Return the (x, y) coordinate for the center point of the cell that contains the specified text.  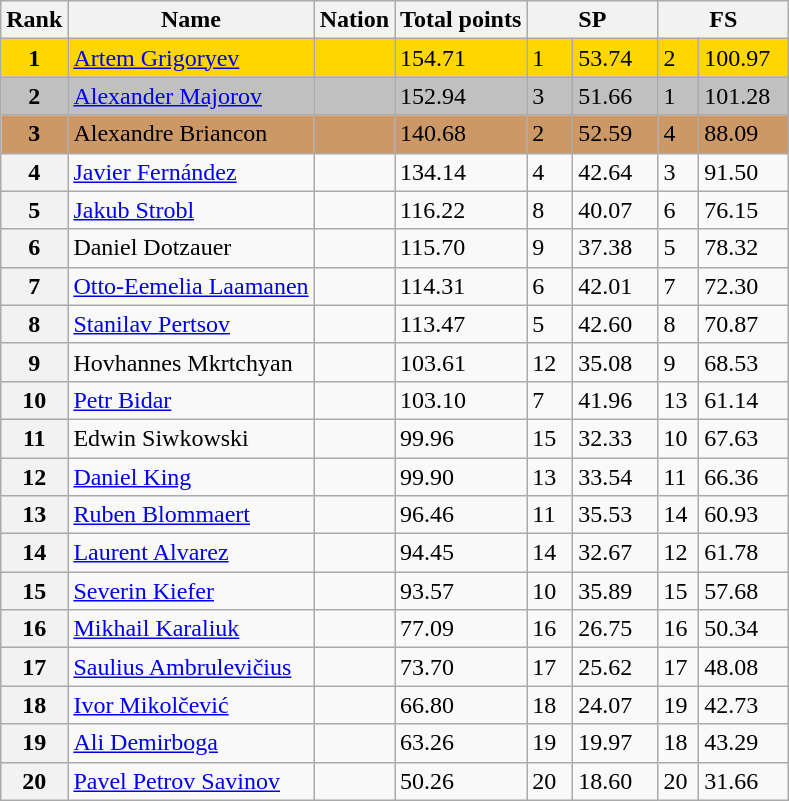
134.14 (461, 172)
Stanilav Pertsov (191, 324)
94.45 (461, 553)
72.30 (744, 286)
33.54 (616, 477)
103.61 (461, 362)
103.10 (461, 400)
91.50 (744, 172)
140.68 (461, 134)
FS (724, 20)
19.97 (616, 743)
99.90 (461, 477)
25.62 (616, 667)
Jakub Strobl (191, 210)
53.74 (616, 58)
32.67 (616, 553)
32.33 (616, 438)
101.28 (744, 96)
61.14 (744, 400)
93.57 (461, 591)
35.08 (616, 362)
60.93 (744, 515)
Mikhail Karaliuk (191, 629)
52.59 (616, 134)
113.47 (461, 324)
66.36 (744, 477)
154.71 (461, 58)
96.46 (461, 515)
Saulius Ambrulevičius (191, 667)
67.63 (744, 438)
Total points (461, 20)
48.08 (744, 667)
50.34 (744, 629)
66.80 (461, 705)
24.07 (616, 705)
57.68 (744, 591)
35.53 (616, 515)
68.53 (744, 362)
152.94 (461, 96)
Artem Grigoryev (191, 58)
76.15 (744, 210)
Alexandre Briancon (191, 134)
Name (191, 20)
100.97 (744, 58)
43.29 (744, 743)
37.38 (616, 248)
42.73 (744, 705)
Petr Bidar (191, 400)
78.32 (744, 248)
70.87 (744, 324)
Otto-Eemelia Laamanen (191, 286)
31.66 (744, 781)
Rank (34, 20)
Alexander Majorov (191, 96)
61.78 (744, 553)
Ivor Mikolčević (191, 705)
Nation (354, 20)
42.64 (616, 172)
Laurent Alvarez (191, 553)
Hovhannes Mkrtchyan (191, 362)
35.89 (616, 591)
Daniel King (191, 477)
99.96 (461, 438)
Ruben Blommaert (191, 515)
Pavel Petrov Savinov (191, 781)
42.01 (616, 286)
73.70 (461, 667)
SP (592, 20)
26.75 (616, 629)
88.09 (744, 134)
Javier Fernández (191, 172)
63.26 (461, 743)
42.60 (616, 324)
41.96 (616, 400)
116.22 (461, 210)
50.26 (461, 781)
Ali Demirboga (191, 743)
18.60 (616, 781)
77.09 (461, 629)
Severin Kiefer (191, 591)
51.66 (616, 96)
114.31 (461, 286)
40.07 (616, 210)
Edwin Siwkowski (191, 438)
115.70 (461, 248)
Daniel Dotzauer (191, 248)
